Return [X, Y] of the center of cell containing provided text 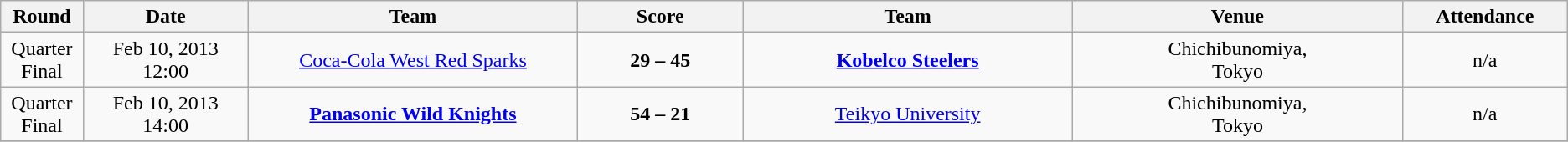
Venue [1238, 17]
Attendance [1484, 17]
Date [166, 17]
29 – 45 [660, 60]
Score [660, 17]
54 – 21 [660, 114]
Feb 10, 2013 14:00 [166, 114]
Coca-Cola West Red Sparks [413, 60]
Teikyo University [908, 114]
Round [42, 17]
Kobelco Steelers [908, 60]
Panasonic Wild Knights [413, 114]
Feb 10, 2013 12:00 [166, 60]
